Pinpoint the cell where the given text exists, returning its [x, y] midpoint coordinate. 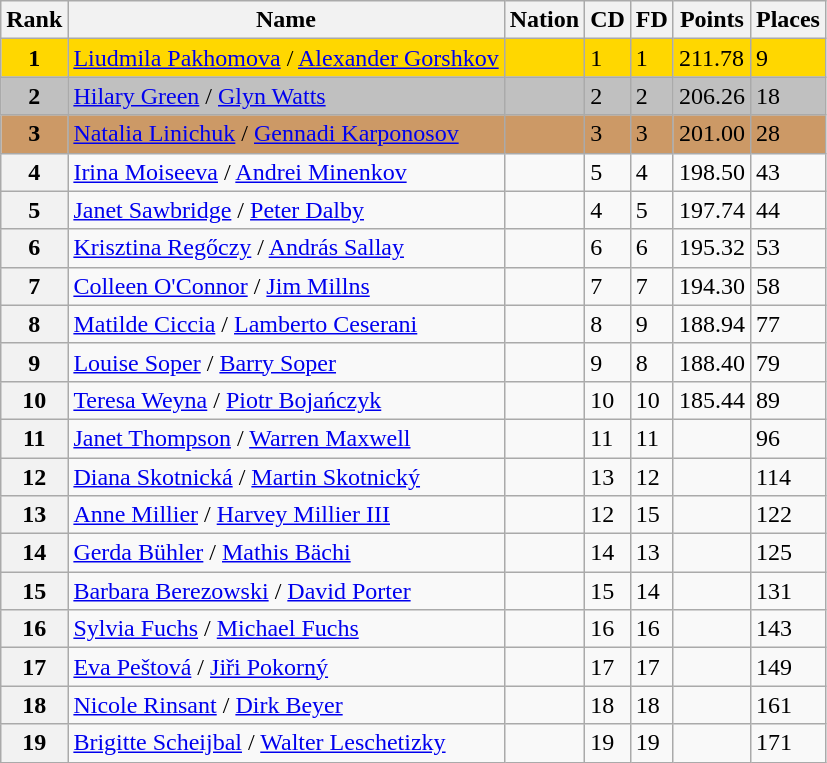
Nicole Rinsant / Dirk Beyer [286, 705]
201.00 [712, 134]
122 [788, 515]
Eva Peštová / Jiři Pokorný [286, 667]
43 [788, 172]
Nation [544, 20]
89 [788, 400]
171 [788, 743]
CD [608, 20]
198.50 [712, 172]
Barbara Berezowski / David Porter [286, 591]
161 [788, 705]
Anne Millier / Harvey Millier III [286, 515]
Janet Sawbridge / Peter Dalby [286, 210]
206.26 [712, 96]
211.78 [712, 58]
96 [788, 438]
Points [712, 20]
Sylvia Fuchs / Michael Fuchs [286, 629]
Colleen O'Connor / Jim Millns [286, 286]
149 [788, 667]
114 [788, 477]
58 [788, 286]
Hilary Green / Glyn Watts [286, 96]
Teresa Weyna / Piotr Bojańczyk [286, 400]
131 [788, 591]
53 [788, 248]
77 [788, 324]
Gerda Bühler / Mathis Bächi [286, 553]
197.74 [712, 210]
79 [788, 362]
188.40 [712, 362]
28 [788, 134]
Places [788, 20]
Irina Moiseeva / Andrei Minenkov [286, 172]
125 [788, 553]
188.94 [712, 324]
195.32 [712, 248]
Name [286, 20]
Diana Skotnická / Martin Skotnický [286, 477]
185.44 [712, 400]
Louise Soper / Barry Soper [286, 362]
Rank [34, 20]
Natalia Linichuk / Gennadi Karponosov [286, 134]
Matilde Ciccia / Lamberto Ceserani [286, 324]
Liudmila Pakhomova / Alexander Gorshkov [286, 58]
Brigitte Scheijbal / Walter Leschetizky [286, 743]
Janet Thompson / Warren Maxwell [286, 438]
44 [788, 210]
143 [788, 629]
Krisztina Regőczy / András Sallay [286, 248]
194.30 [712, 286]
FD [652, 20]
